Detect which cell encompasses the target text, then output its [x, y] center coordinate. 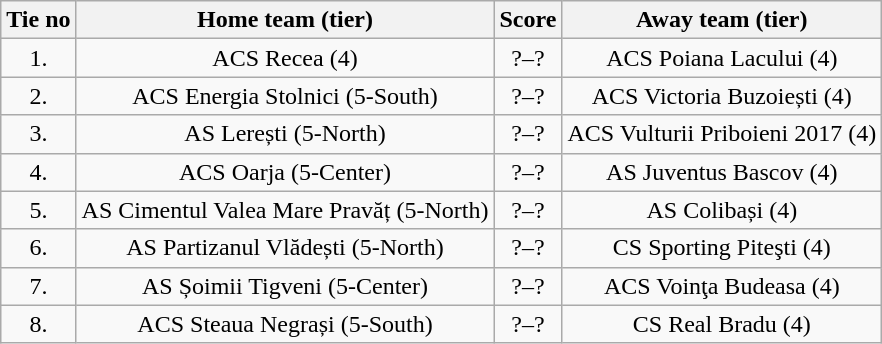
ACS Energia Stolnici (5-South) [285, 96]
Away team (tier) [722, 20]
AS Partizanul Vlădești (5-North) [285, 248]
ACS Steaua Negrași (5-South) [285, 324]
ACS Vulturii Priboieni 2017 (4) [722, 134]
CS Real Bradu (4) [722, 324]
8. [38, 324]
ACS Voinţa Budeasa (4) [722, 286]
AS Juventus Bascov (4) [722, 172]
3. [38, 134]
ACS Victoria Buzoiești (4) [722, 96]
AS Lerești (5-North) [285, 134]
6. [38, 248]
ACS Poiana Lacului (4) [722, 58]
5. [38, 210]
AS Cimentul Valea Mare Pravăț (5-North) [285, 210]
AS Șoimii Tigveni (5-Center) [285, 286]
Tie no [38, 20]
ACS Recea (4) [285, 58]
Home team (tier) [285, 20]
Score [528, 20]
7. [38, 286]
AS Colibași (4) [722, 210]
4. [38, 172]
2. [38, 96]
1. [38, 58]
CS Sporting Piteşti (4) [722, 248]
ACS Oarja (5-Center) [285, 172]
